Identify which cell holds the provided text, then report its (x, y) central coordinate. 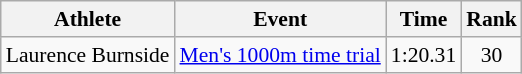
Athlete (88, 19)
Time (424, 19)
Event (280, 19)
Rank (492, 19)
1:20.31 (424, 55)
Men's 1000m time trial (280, 55)
Laurence Burnside (88, 55)
30 (492, 55)
